For the text-containing cell, return its midpoint in [X, Y] coordinate format. 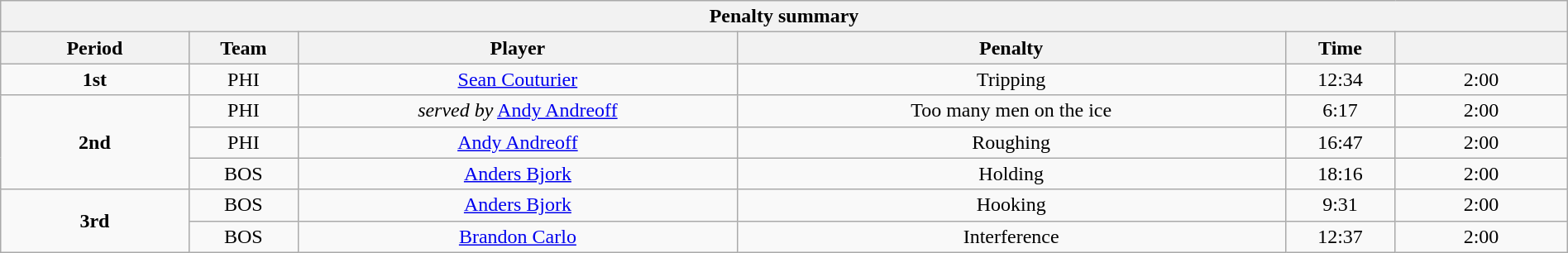
9:31 [1340, 205]
12:37 [1340, 236]
18:16 [1340, 174]
3rd [94, 221]
Penalty [1011, 48]
16:47 [1340, 142]
Player [518, 48]
12:34 [1340, 79]
Penalty summary [784, 17]
1st [94, 79]
Interference [1011, 236]
served by Andy Andreoff [518, 111]
Team [243, 48]
2nd [94, 142]
Sean Couturier [518, 79]
Holding [1011, 174]
Period [94, 48]
Tripping [1011, 79]
Too many men on the ice [1011, 111]
Hooking [1011, 205]
Roughing [1011, 142]
Andy Andreoff [518, 142]
6:17 [1340, 111]
Time [1340, 48]
Brandon Carlo [518, 236]
